Capture the cell that displays the provided text and extract its (x, y) central coordinate. 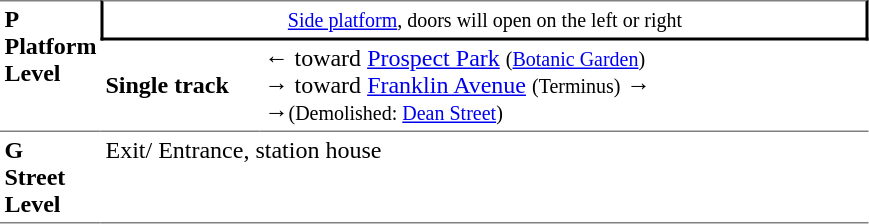
Side platform, doors will open on the left or right (485, 20)
Exit/ Entrance, station house (485, 178)
PPlatform Level (50, 66)
Single track (180, 86)
GStreet Level (50, 178)
← toward Prospect Park (Botanic Garden)→ toward Franklin Avenue (Terminus) →→(Demolished: Dean Street) (564, 86)
